Pinpoint the cell where the given text exists, returning its [x, y] midpoint coordinate. 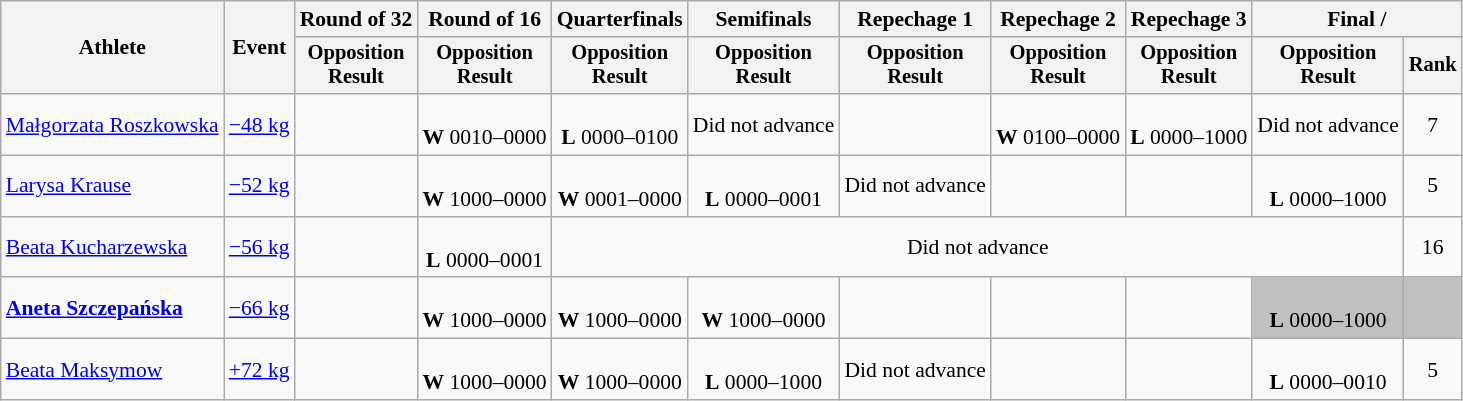
Larysa Krause [112, 186]
Semifinals [764, 19]
Małgorzata Roszkowska [112, 124]
−48 kg [260, 124]
L 0000–0100 [620, 124]
Final / [1356, 19]
Round of 16 [484, 19]
−56 kg [260, 248]
Repechage 3 [1188, 19]
Beata Kucharzewska [112, 248]
Quarterfinals [620, 19]
Aneta Szczepańska [112, 308]
−66 kg [260, 308]
7 [1433, 124]
Athlete [112, 48]
+72 kg [260, 370]
Beata Maksymow [112, 370]
Rank [1433, 66]
Repechage 2 [1058, 19]
Round of 32 [356, 19]
−52 kg [260, 186]
16 [1433, 248]
W 0010–0000 [484, 124]
Repechage 1 [915, 19]
W 0100–0000 [1058, 124]
W 0001–0000 [620, 186]
L 0000–0010 [1328, 370]
Event [260, 48]
